Pinpoint the cell where the given text exists, returning its [x, y] midpoint coordinate. 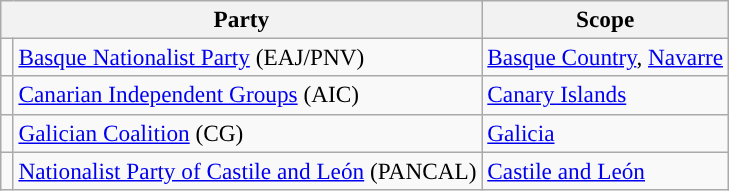
Galicia [605, 133]
Canary Islands [605, 95]
Castile and León [605, 170]
Basque Nationalist Party (EAJ/PNV) [248, 57]
Nationalist Party of Castile and León (PANCAL) [248, 170]
Canarian Independent Groups (AIC) [248, 95]
Basque Country, Navarre [605, 57]
Party [242, 19]
Scope [605, 19]
Galician Coalition (CG) [248, 133]
